Extract the [x, y] coordinate from the center of the cell holding the provided text.  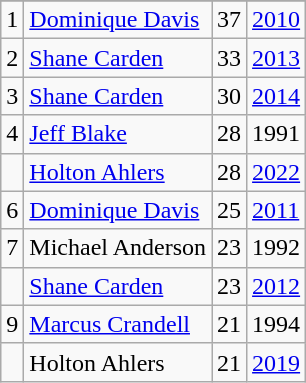
7 [12, 248]
30 [230, 96]
6 [12, 210]
25 [230, 210]
1 [12, 20]
2022 [276, 172]
2013 [276, 58]
2010 [276, 20]
33 [230, 58]
1994 [276, 324]
Marcus Crandell [118, 324]
3 [12, 96]
1991 [276, 134]
2012 [276, 286]
2019 [276, 362]
4 [12, 134]
9 [12, 324]
37 [230, 20]
2014 [276, 96]
1992 [276, 248]
2011 [276, 210]
2 [12, 58]
Michael Anderson [118, 248]
Jeff Blake [118, 134]
